Identify which cell holds the provided text, then report its [X, Y] central coordinate. 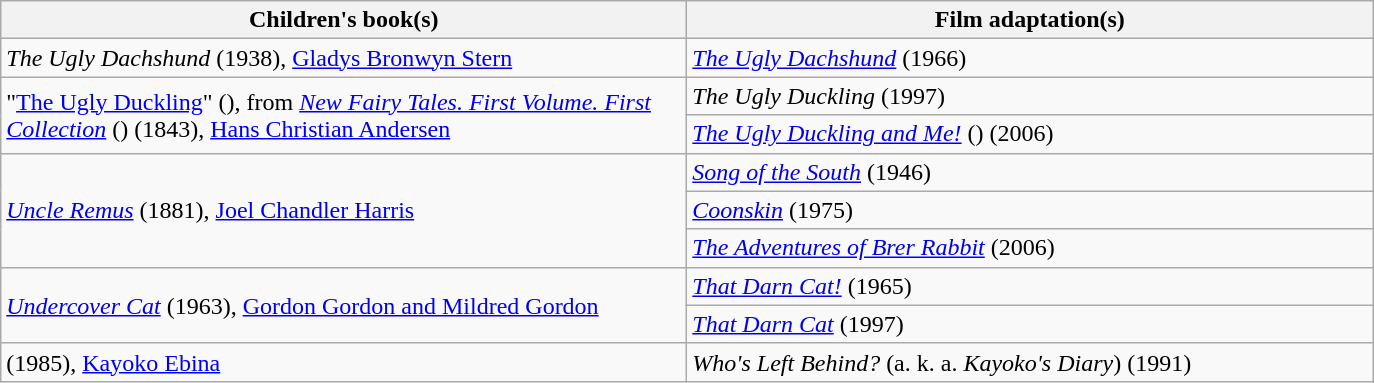
That Darn Cat (1997) [1030, 324]
The Ugly Dachshund (1938), Gladys Bronwyn Stern [344, 58]
(1985), Kayoko Ebina [344, 362]
Coonskin (1975) [1030, 210]
Who's Left Behind? (a. k. a. Kayoko's Diary) (1991) [1030, 362]
Song of the South (1946) [1030, 172]
"The Ugly Duckling" (), from New Fairy Tales. First Volume. First Collection () (1843), Hans Christian Andersen [344, 115]
Film adaptation(s) [1030, 20]
Undercover Cat (1963), Gordon Gordon and Mildred Gordon [344, 305]
The Ugly Duckling (1997) [1030, 96]
That Darn Cat! (1965) [1030, 286]
The Ugly Dachshund (1966) [1030, 58]
Children's book(s) [344, 20]
The Ugly Duckling and Me! () (2006) [1030, 134]
The Adventures of Brer Rabbit (2006) [1030, 248]
Uncle Remus (1881), Joel Chandler Harris [344, 210]
